Provide the (x, y) coordinate of the cell's center where the given text is located.  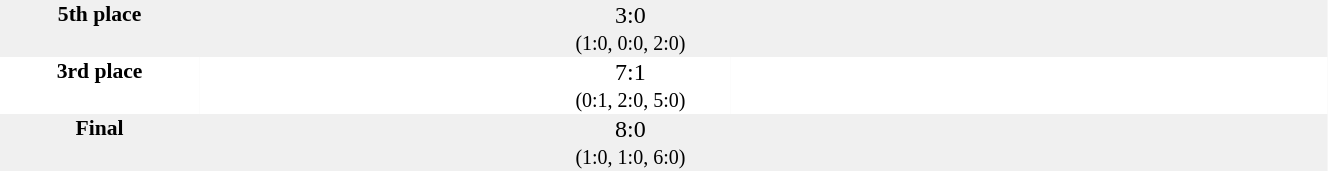
5th place (100, 28)
3rd place (100, 86)
Final (100, 142)
7:1(0:1, 2:0, 5:0) (630, 86)
3:0(1:0, 0:0, 2:0) (630, 28)
8:0(1:0, 1:0, 6:0) (630, 142)
